Pinpoint the cell where the given text exists, returning its [x, y] midpoint coordinate. 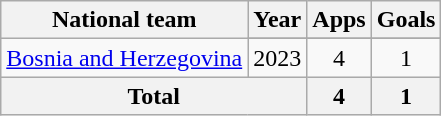
Goals [406, 20]
2023 [278, 58]
Bosnia and Herzegovina [124, 58]
Total [154, 96]
National team [124, 20]
Year [278, 20]
Apps [339, 20]
